From the cell containing the given text, extract its center point as [X, Y] coordinate. 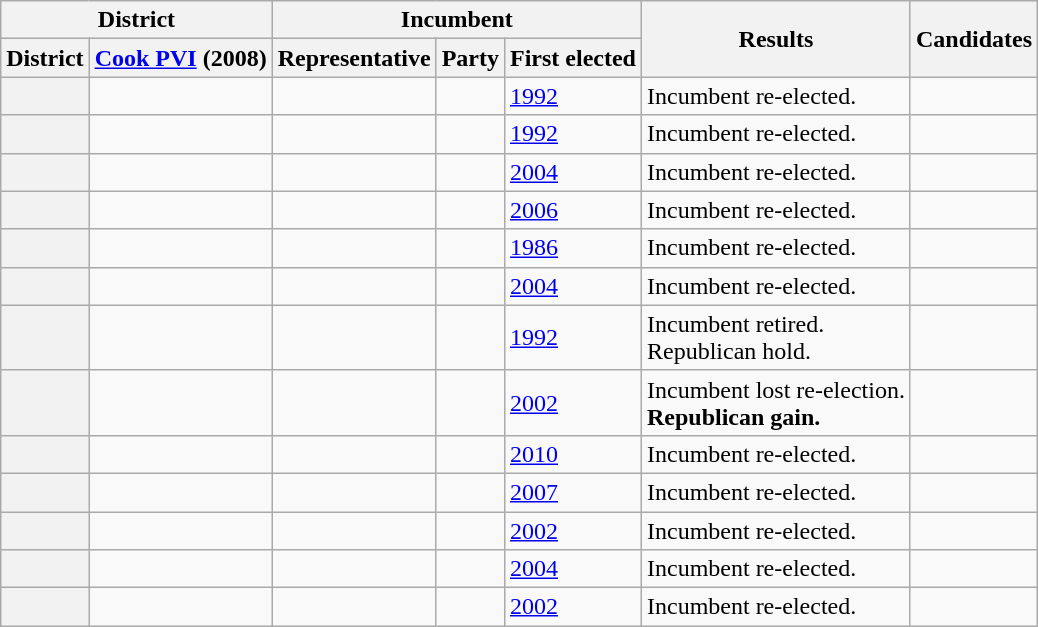
Representative [354, 58]
Incumbent [456, 20]
2006 [572, 210]
Incumbent lost re-election.Republican gain. [776, 402]
Party [470, 58]
2007 [572, 492]
First elected [572, 58]
Cook PVI (2008) [180, 58]
2010 [572, 454]
Candidates [974, 39]
Results [776, 39]
Incumbent retired.Republican hold. [776, 338]
1986 [572, 248]
